Determine the (X, Y) coordinate at the center of the cell enclosing the given text.  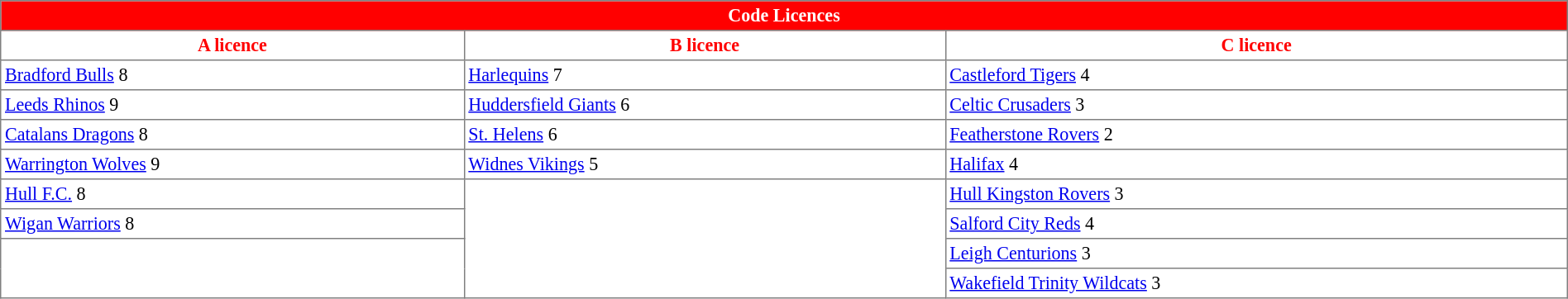
C licence (1256, 45)
Huddersfield Giants 6 (705, 105)
St. Helens 6 (705, 135)
Halifax 4 (1256, 164)
Featherstone Rovers 2 (1256, 135)
Salford City Reds 4 (1256, 224)
Wakefield Trinity Wildcats 3 (1256, 283)
Wigan Warriors 8 (232, 224)
B licence (705, 45)
Widnes Vikings 5 (705, 164)
Leeds Rhinos 9 (232, 105)
Bradford Bulls 8 (232, 75)
Warrington Wolves 9 (232, 164)
Catalans Dragons 8 (232, 135)
A licence (232, 45)
Celtic Crusaders 3 (1256, 105)
Leigh Centurions 3 (1256, 254)
Hull Kingston Rovers 3 (1256, 194)
Harlequins 7 (705, 75)
Hull F.C. 8 (232, 194)
Castleford Tigers 4 (1256, 75)
Code Licences (784, 16)
